Output the (X, Y) coordinate of the center of the cell containing the given text.  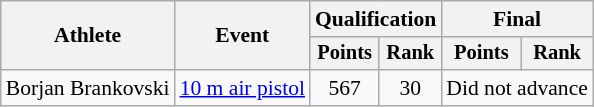
10 m air pistol (242, 88)
Final (517, 19)
30 (410, 88)
Event (242, 36)
Athlete (88, 36)
Did not advance (517, 88)
Borjan Brankovski (88, 88)
Qualification (376, 19)
567 (344, 88)
